Find where the given text appears and provide that cell's center as (X, Y) coordinate. 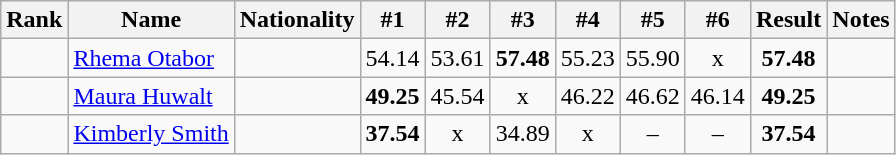
46.14 (718, 96)
#5 (652, 20)
#4 (588, 20)
Result (788, 20)
53.61 (458, 58)
Maura Huwalt (151, 96)
#6 (718, 20)
55.23 (588, 58)
Nationality (297, 20)
Notes (861, 20)
54.14 (392, 58)
#1 (392, 20)
Rank (34, 20)
34.89 (522, 134)
#2 (458, 20)
46.22 (588, 96)
Rhema Otabor (151, 58)
55.90 (652, 58)
#3 (522, 20)
Kimberly Smith (151, 134)
46.62 (652, 96)
Name (151, 20)
45.54 (458, 96)
